Provide the (x, y) coordinate of the cell's center where the given text is located.  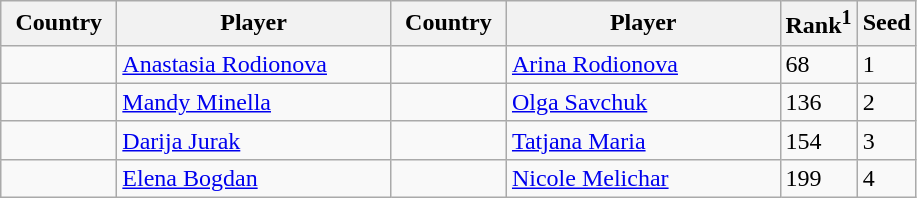
Tatjana Maria (643, 140)
2 (886, 102)
Olga Savchuk (643, 102)
4 (886, 178)
Darija Jurak (254, 140)
Nicole Melichar (643, 178)
Mandy Minella (254, 102)
Rank1 (818, 24)
Arina Rodionova (643, 64)
1 (886, 64)
68 (818, 64)
Seed (886, 24)
136 (818, 102)
199 (818, 178)
154 (818, 140)
Elena Bogdan (254, 178)
3 (886, 140)
Anastasia Rodionova (254, 64)
